Search for the cell housing the specified text and yield its [X, Y] center coordinate. 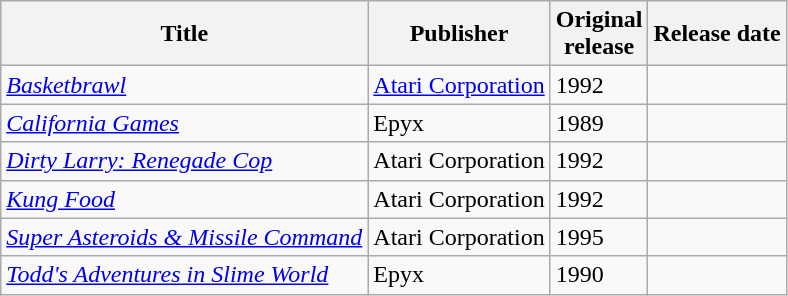
Todd's Adventures in Slime World [184, 275]
Kung Food [184, 199]
Title [184, 34]
Publisher [459, 34]
Release date [717, 34]
Originalrelease [599, 34]
Super Asteroids & Missile Command [184, 237]
1990 [599, 275]
1995 [599, 237]
Dirty Larry: Renegade Cop [184, 161]
California Games [184, 123]
Basketbrawl [184, 85]
1989 [599, 123]
